Detect which cell encompasses the target text, then output its [x, y] center coordinate. 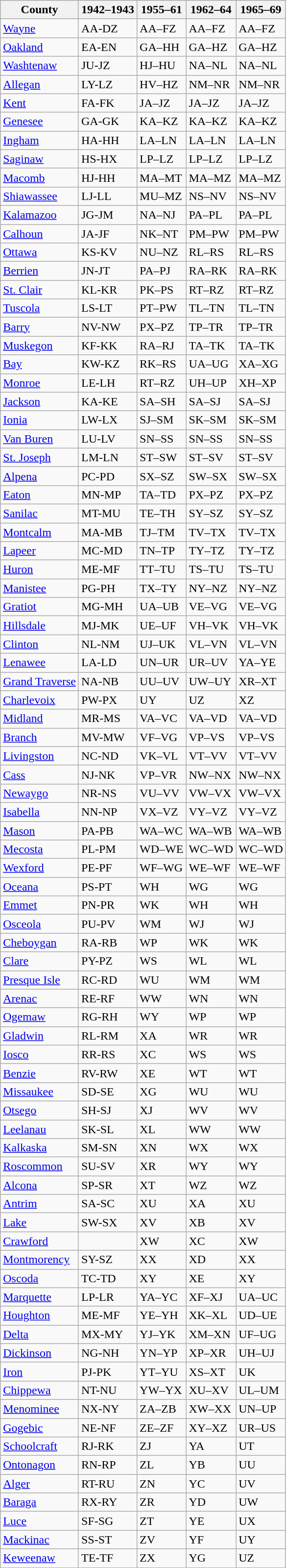
PN-PR [108, 905]
St. Joseph [40, 457]
VX–VZ [162, 812]
RT-RU [108, 1484]
PJ-PK [108, 1371]
XT [162, 1185]
Menominee [40, 1409]
MA-MB [108, 532]
Marquette [40, 1297]
UD–UE [261, 1316]
1942–1943 [108, 10]
EA-EN [108, 47]
MR-MS [108, 719]
ZN [162, 1484]
ZT [162, 1521]
UL–UM [261, 1390]
Tuscola [40, 308]
UH–UJ [261, 1353]
Montcalm [40, 532]
SX–SZ [162, 476]
Keweenaw [40, 1558]
UK [261, 1371]
Luce [40, 1521]
Iosco [40, 1054]
YE [211, 1521]
YB [211, 1465]
PU-PV [108, 924]
SA–SH [162, 401]
Van Buren [40, 439]
GA-GK [108, 122]
Lenawee [40, 663]
VP–VR [162, 774]
XJ [162, 1110]
RV-RW [108, 1073]
Cass [40, 774]
Kalkaska [40, 1148]
YC [211, 1484]
MT-MU [108, 513]
1955–61 [162, 10]
SJ–SM [162, 420]
LM-LN [108, 457]
1965–69 [261, 10]
TE-TF [108, 1558]
Jackson [40, 401]
SH-SJ [108, 1110]
VF–VG [162, 737]
MA–MT [162, 177]
LA-LD [108, 663]
Shiawassee [40, 196]
TX–TY [162, 588]
Ontonagon [40, 1465]
RL-RM [108, 1036]
XF–XJ [211, 1297]
XU–XV [211, 1390]
XD [211, 1260]
Manistee [40, 588]
Muskegon [40, 346]
Cheboygan [40, 943]
NL-NM [108, 644]
Washtenaw [40, 66]
Iron [40, 1371]
PY-PZ [108, 961]
LJ-LL [108, 196]
WD–WE [162, 849]
NT-NU [108, 1390]
PS-PT [108, 887]
Berrien [40, 271]
UA–UC [261, 1297]
Alger [40, 1484]
ZR [162, 1502]
XN [162, 1148]
NU–NZ [162, 252]
YG [211, 1558]
RK–RS [162, 364]
LS-LT [108, 308]
Monroe [40, 383]
PT–PW [162, 308]
RX-RY [108, 1502]
Clinton [40, 644]
Grand Traverse [40, 681]
Arenac [40, 998]
NV-NW [108, 327]
Branch [40, 737]
NK–NT [162, 234]
HV–HZ [162, 84]
YN–YP [162, 1353]
VK–VL [162, 756]
YA–YE [261, 663]
NX-NY [108, 1409]
KF-KK [108, 346]
Delta [40, 1334]
YD [211, 1502]
Gratiot [40, 607]
TA–TD [162, 495]
Eaton [40, 495]
Isabella [40, 812]
KA-KE [108, 401]
ZE–ZF [162, 1428]
UF–UG [261, 1334]
SA-SC [108, 1204]
KS-KV [108, 252]
RA–RJ [162, 346]
Huron [40, 570]
PC-PD [108, 476]
JG-JM [108, 215]
XS–XT [211, 1371]
MC-MD [108, 551]
XM–XN [211, 1334]
Baraga [40, 1502]
Dickinson [40, 1353]
Oscoda [40, 1278]
NA–NJ [162, 215]
UX [261, 1521]
ZJ [162, 1446]
RC-RD [108, 980]
XA–XG [261, 364]
XB [211, 1222]
YW–YX [162, 1390]
PW-PX [108, 700]
ZX [162, 1558]
Hillsdale [40, 625]
NN-NP [108, 812]
Sanilac [40, 513]
HJ-HH [108, 177]
Calhoun [40, 234]
TT–TU [162, 570]
YJ–YK [162, 1334]
MN-MP [108, 495]
RA-RB [108, 943]
LY-LZ [108, 84]
RE-RF [108, 998]
XP–XR [211, 1353]
Benzie [40, 1073]
Ogemaw [40, 1017]
XZ [261, 700]
ST–SW [162, 457]
JA-JF [108, 234]
Presque Isle [40, 980]
Bay [40, 364]
RR-RS [108, 1054]
Lapeer [40, 551]
VU–VV [162, 793]
Emmet [40, 905]
MU–MZ [162, 196]
YA [211, 1446]
Wayne [40, 28]
PG-PH [108, 588]
Mecosta [40, 849]
Crawford [40, 1241]
UU [261, 1465]
UW–UY [211, 681]
Montmorency [40, 1260]
St. Clair [40, 290]
MV-MW [108, 737]
UH–UP [211, 383]
UA–UG [211, 364]
Gogebic [40, 1428]
HJ–HU [162, 66]
YE–YH [162, 1316]
Alcona [40, 1185]
Midland [40, 719]
MJ-MK [108, 625]
PL-PM [108, 849]
YF [211, 1540]
UR–UV [211, 663]
Schoolcraft [40, 1446]
RG-RH [108, 1017]
Charlevoix [40, 700]
LW-LX [108, 420]
XL [162, 1129]
ZA–ZB [162, 1409]
Mason [40, 831]
HA-HH [108, 140]
XW–XX [211, 1409]
UW [261, 1502]
SK-SL [108, 1129]
WF–WG [162, 868]
1962–64 [211, 10]
County [40, 10]
Lake [40, 1222]
GA–HH [162, 47]
NC-ND [108, 756]
UU–UV [162, 681]
TC-TD [108, 1278]
XR–XT [261, 681]
SS-ST [108, 1540]
XK–XL [211, 1316]
Roscommon [40, 1167]
SD-SE [108, 1092]
UV [261, 1484]
Missaukee [40, 1092]
NR-NS [108, 793]
UA–UB [162, 607]
LE-LH [108, 383]
PA-PB [108, 831]
Allegan [40, 84]
Saginaw [40, 159]
AA-DZ [108, 28]
UT [261, 1446]
NA-NB [108, 681]
UN–UP [261, 1409]
Gladwin [40, 1036]
JU-JZ [108, 66]
Barry [40, 327]
ZL [162, 1465]
Ingham [40, 140]
Osceola [40, 924]
KW-KZ [108, 364]
YT–YU [162, 1371]
Antrim [40, 1204]
NJ-NK [108, 774]
Mackinac [40, 1540]
Clare [40, 961]
RN-RP [108, 1465]
UR–US [261, 1428]
HS-HX [108, 159]
Livingston [40, 756]
Macomb [40, 177]
SY-SZ [108, 1260]
Houghton [40, 1316]
Kalamazoo [40, 215]
Alpena [40, 476]
Otsego [40, 1110]
SF-SG [108, 1521]
UN–UR [162, 663]
NG-NH [108, 1353]
JN-JT [108, 271]
Ionia [40, 420]
Ottawa [40, 252]
TJ–TM [162, 532]
Chippewa [40, 1390]
RJ-RK [108, 1446]
ZV [162, 1540]
MG-MH [108, 607]
YA–YC [162, 1297]
KL-KR [108, 290]
LU-LV [108, 439]
SW-SX [108, 1222]
Wexford [40, 868]
Newaygo [40, 793]
UE–UF [162, 625]
XH–XP [261, 383]
UJ–UK [162, 644]
XG [162, 1092]
SU-SV [108, 1167]
SP-SR [108, 1185]
MX-MY [108, 1334]
PK–PS [162, 290]
XR [162, 1167]
XY–XZ [211, 1428]
NE-NF [108, 1428]
TN–TP [162, 551]
Oceana [40, 887]
LP-LR [108, 1297]
Genesee [40, 122]
Leelanau [40, 1129]
SM-SN [108, 1148]
VA–VC [162, 719]
PA–PJ [162, 271]
TE–TH [162, 513]
PE-PF [108, 868]
Oakland [40, 47]
WA–WC [162, 831]
Kent [40, 103]
FA-FK [108, 103]
